Pinpoint the cell where the given text exists, returning its [X, Y] midpoint coordinate. 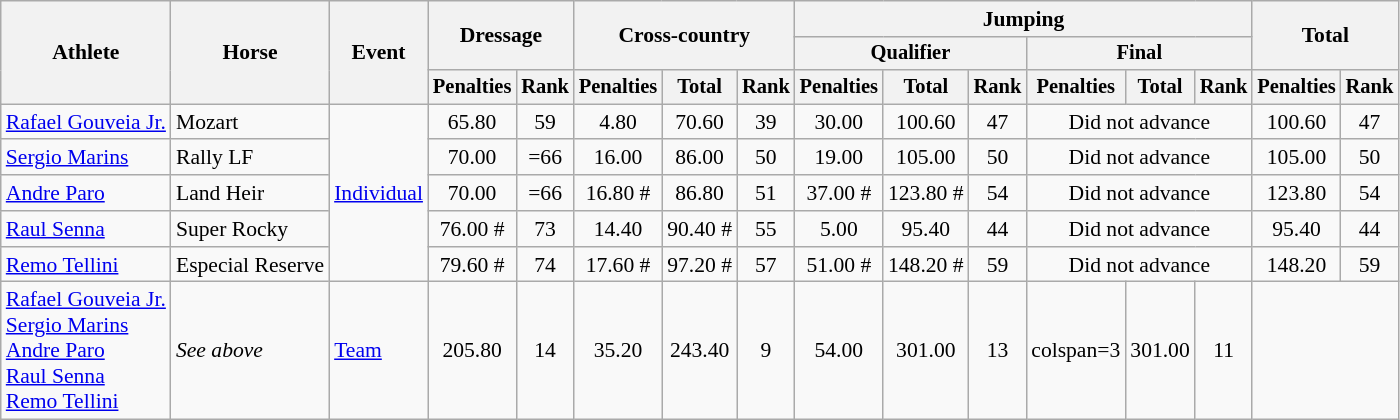
Andre Paro [86, 193]
30.00 [839, 122]
16.00 [618, 158]
54.00 [839, 351]
243.40 [700, 351]
19.00 [839, 158]
14 [545, 351]
70.60 [700, 122]
Final [1139, 54]
4.80 [618, 122]
37.00 # [839, 193]
Super Rocky [250, 229]
Jumping [1024, 19]
123.80 [1296, 193]
9 [766, 351]
11 [1224, 351]
73 [545, 229]
205.80 [472, 351]
Cross-country [684, 36]
Event [378, 52]
51 [766, 193]
Rally LF [250, 158]
79.60 # [472, 265]
13 [998, 351]
16.80 # [618, 193]
39 [766, 122]
55 [766, 229]
Land Heir [250, 193]
148.20 # [926, 265]
Athlete [86, 52]
Sergio Marins [86, 158]
Mozart [250, 122]
colspan=3 [1076, 351]
Remo Tellini [86, 265]
Horse [250, 52]
See above [250, 351]
76.00 # [472, 229]
148.20 [1296, 265]
Raul Senna [86, 229]
86.00 [700, 158]
90.40 # [700, 229]
65.80 [472, 122]
Qualifier [911, 54]
17.60 # [618, 265]
Dressage [501, 36]
86.80 [700, 193]
5.00 [839, 229]
14.40 [618, 229]
35.20 [618, 351]
97.20 # [700, 265]
Team [378, 351]
Especial Reserve [250, 265]
57 [766, 265]
Individual [378, 193]
51.00 # [839, 265]
Rafael Gouveia Jr. [86, 122]
74 [545, 265]
Rafael Gouveia Jr.Sergio MarinsAndre ParoRaul SennaRemo Tellini [86, 351]
123.80 # [926, 193]
